Detect which cell encompasses the target text, then output its (X, Y) center coordinate. 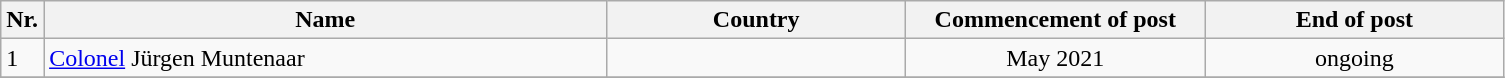
Commencement of post (1056, 20)
Country (756, 20)
Name (326, 20)
ongoing (1354, 58)
1 (22, 58)
Nr. (22, 20)
End of post (1354, 20)
May 2021 (1056, 58)
Colonel Jürgen Muntenaar (326, 58)
